Locate the cell with the specified text and output its [X, Y] center coordinate. 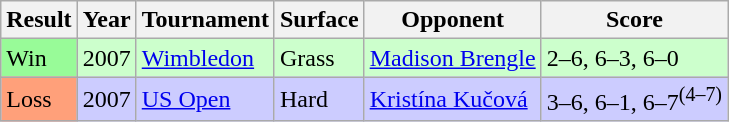
Opponent [452, 20]
3–6, 6–1, 6–7(4–7) [634, 100]
Grass [319, 58]
Hard [319, 100]
Score [634, 20]
Madison Brengle [452, 58]
US Open [205, 100]
Win [39, 58]
Wimbledon [205, 58]
Result [39, 20]
Tournament [205, 20]
Loss [39, 100]
Kristína Kučová [452, 100]
2–6, 6–3, 6–0 [634, 58]
Surface [319, 20]
Year [106, 20]
